For the text-containing cell, return its midpoint in [X, Y] coordinate format. 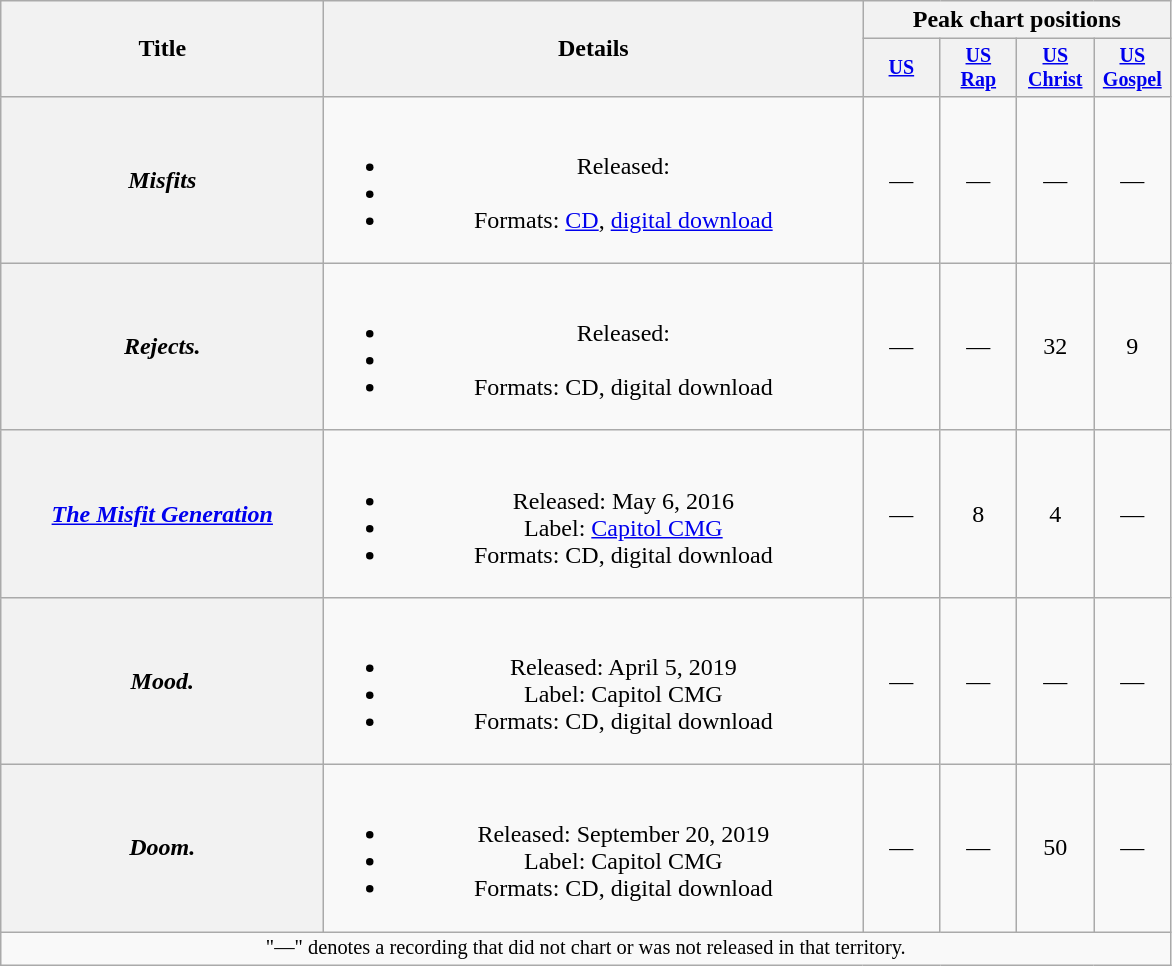
32 [1056, 346]
Title [162, 49]
50 [1056, 848]
Released: September 20, 2019Label: Capitol CMGFormats: CD, digital download [594, 848]
"—" denotes a recording that did not chart or was not released in that territory. [586, 949]
Rejects. [162, 346]
9 [1132, 346]
Doom. [162, 848]
US [902, 68]
4 [1056, 514]
8 [978, 514]
The Misfit Generation [162, 514]
Peak chart positions [1017, 20]
Details [594, 49]
USGospel [1132, 68]
USRap [978, 68]
Misfits [162, 180]
Mood. [162, 680]
Released: May 6, 2016Label: Capitol CMGFormats: CD, digital download [594, 514]
USChrist [1056, 68]
Released: April 5, 2019Label: Capitol CMGFormats: CD, digital download [594, 680]
